Find where the given text appears and provide that cell's center as [x, y] coordinate. 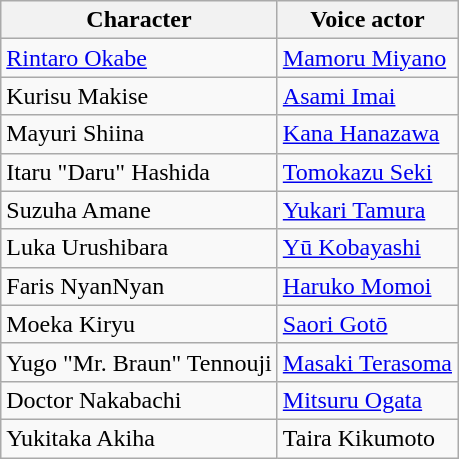
Haruko Momoi [367, 286]
Faris NyanNyan [140, 286]
Itaru "Daru" Hashida [140, 172]
Saori Gotō [367, 324]
Yugo "Mr. Braun" Tennouji [140, 362]
Yukari Tamura [367, 210]
Moeka Kiryu [140, 324]
Character [140, 20]
Doctor Nakabachi [140, 400]
Masaki Terasoma [367, 362]
Suzuha Amane [140, 210]
Mitsuru Ogata [367, 400]
Taira Kikumoto [367, 438]
Yū Kobayashi [367, 248]
Tomokazu Seki [367, 172]
Asami Imai [367, 96]
Kana Hanazawa [367, 134]
Voice actor [367, 20]
Luka Urushibara [140, 248]
Mayuri Shiina [140, 134]
Rintaro Okabe [140, 58]
Yukitaka Akiha [140, 438]
Mamoru Miyano [367, 58]
Kurisu Makise [140, 96]
